Search for the cell housing the specified text and yield its (X, Y) center coordinate. 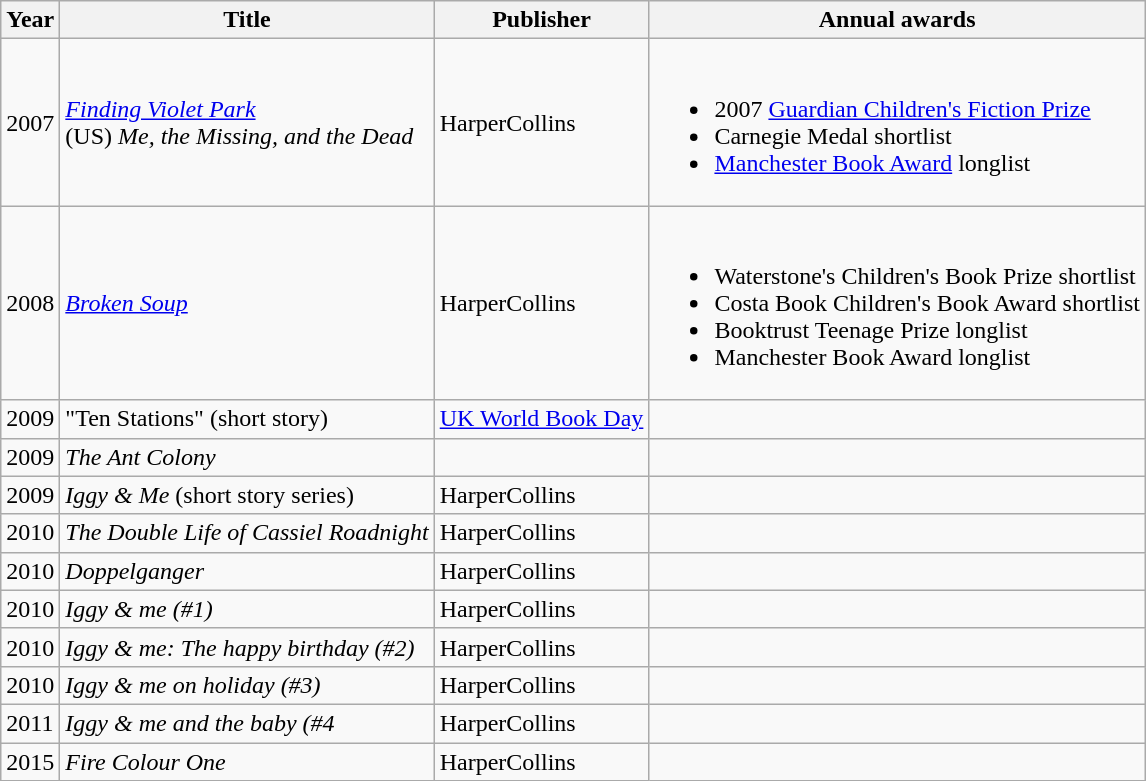
Iggy & me (#1) (247, 609)
Iggy & Me (short story series) (247, 495)
Year (30, 20)
2007 Guardian Children's Fiction PrizeCarnegie Medal shortlistManchester Book Award longlist (898, 122)
2011 (30, 723)
Waterstone's Children's Book Prize shortlistCosta Book Children's Book Award shortlistBooktrust Teenage Prize longlistManchester Book Award longlist (898, 303)
Fire Colour One (247, 761)
Finding Violet Park (US) Me, the Missing, and the Dead (247, 122)
Doppelganger (247, 571)
UK World Book Day (542, 419)
Iggy & me on holiday (#3) (247, 685)
Broken Soup (247, 303)
Annual awards (898, 20)
Iggy & me and the baby (#4 (247, 723)
The Double Life of Cassiel Roadnight (247, 533)
2015 (30, 761)
Publisher (542, 20)
2007 (30, 122)
2008 (30, 303)
Title (247, 20)
Iggy & me: The happy birthday (#2) (247, 647)
"Ten Stations" (short story) (247, 419)
The Ant Colony (247, 457)
